Locate the cell with the specified text and output its [X, Y] center coordinate. 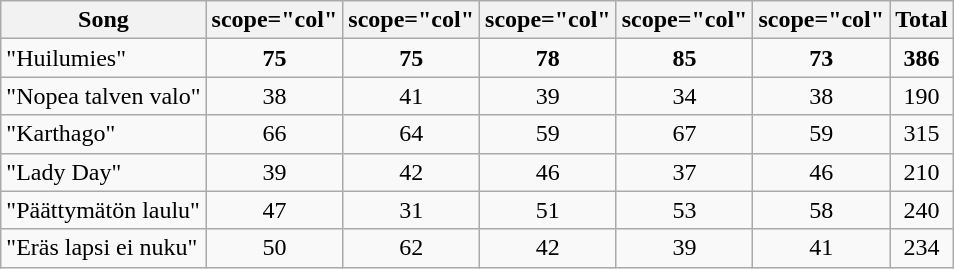
66 [274, 134]
"Päättymätön laulu" [104, 210]
31 [412, 210]
"Nopea talven valo" [104, 96]
34 [684, 96]
51 [548, 210]
210 [922, 172]
386 [922, 58]
"Eräs lapsi ei nuku" [104, 248]
62 [412, 248]
"Huilumies" [104, 58]
73 [822, 58]
37 [684, 172]
190 [922, 96]
315 [922, 134]
"Lady Day" [104, 172]
50 [274, 248]
47 [274, 210]
234 [922, 248]
67 [684, 134]
Song [104, 20]
64 [412, 134]
240 [922, 210]
"Karthago" [104, 134]
53 [684, 210]
85 [684, 58]
58 [822, 210]
Total [922, 20]
78 [548, 58]
